Return the (X, Y) coordinate for the center point of the cell that contains the specified text.  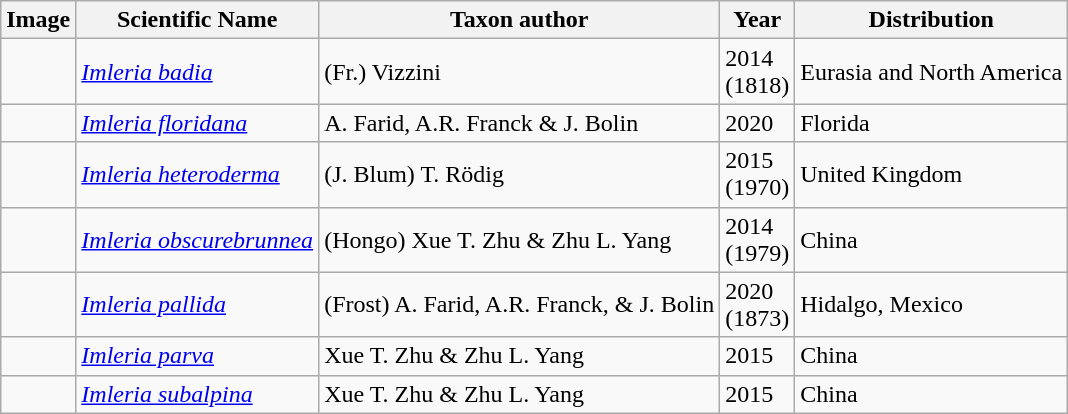
Imleria obscurebrunnea (198, 240)
Image (38, 20)
Imleria subalpina (198, 394)
Distribution (932, 20)
Eurasia and North America (932, 72)
Florida (932, 123)
A. Farid, A.R. Franck & J. Bolin (520, 123)
(Fr.) Vizzini (520, 72)
2015(1970) (758, 174)
Imleria badia (198, 72)
(Hongo) Xue T. Zhu & Zhu L. Yang (520, 240)
2020 (758, 123)
2014(1818) (758, 72)
(J. Blum) T. Rödig (520, 174)
(Frost) A. Farid, A.R. Franck, & J. Bolin (520, 304)
Year (758, 20)
2014(1979) (758, 240)
Imleria parva (198, 356)
2020(1873) (758, 304)
Hidalgo, Mexico (932, 304)
Scientific Name (198, 20)
Imleria heteroderma (198, 174)
Imleria pallida (198, 304)
United Kingdom (932, 174)
Taxon author (520, 20)
Imleria floridana (198, 123)
